Pinpoint the cell where the given text exists, returning its [x, y] midpoint coordinate. 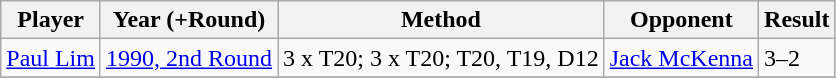
Method [442, 20]
1990, 2nd Round [188, 58]
Player [51, 20]
Opponent [681, 20]
Year (+Round) [188, 20]
Paul Lim [51, 58]
Jack McKenna [681, 58]
3 x T20; 3 x T20; T20, T19, D12 [442, 58]
Result [797, 20]
3–2 [797, 58]
